For the text-containing cell, return its midpoint in (x, y) coordinate format. 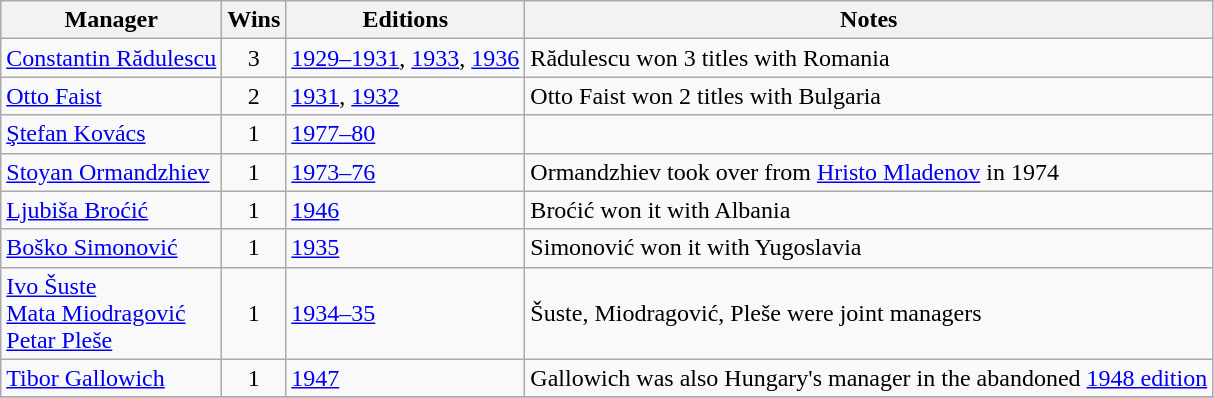
Otto Faist won 2 titles with Bulgaria (869, 96)
Gallowich was also Hungary's manager in the abandoned 1948 edition (869, 378)
1977–80 (406, 134)
Ştefan Kovács (112, 134)
3 (254, 58)
Notes (869, 20)
Stoyan Ormandzhiev (112, 172)
1934–35 (406, 313)
Editions (406, 20)
Broćić won it with Albania (869, 210)
Šuste, Miodragović, Pleše were joint managers (869, 313)
Boško Simonović (112, 248)
1973–76 (406, 172)
2 (254, 96)
Simonović won it with Yugoslavia (869, 248)
Ivo Šuste Mata Miodragović Petar Pleše (112, 313)
Ljubiša Broćić (112, 210)
Otto Faist (112, 96)
1935 (406, 248)
Rădulescu won 3 titles with Romania (869, 58)
1931, 1932 (406, 96)
Tibor Gallowich (112, 378)
1946 (406, 210)
1929–1931, 1933, 1936 (406, 58)
Manager (112, 20)
Constantin Rădulescu (112, 58)
Ormandzhiev took over from Hristo Mladenov in 1974 (869, 172)
Wins (254, 20)
1947 (406, 378)
